Provide the [X, Y] coordinate of the cell's center where the given text is located.  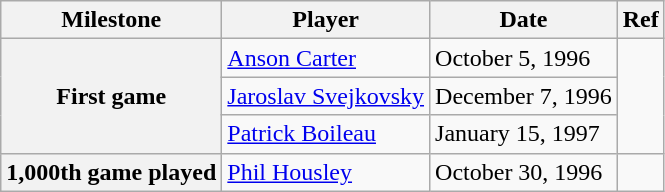
Milestone [112, 20]
January 15, 1997 [524, 134]
December 7, 1996 [524, 96]
Ref [640, 20]
Player [326, 20]
Jaroslav Svejkovsky [326, 96]
October 5, 1996 [524, 58]
October 30, 1996 [524, 172]
1,000th game played [112, 172]
Date [524, 20]
Anson Carter [326, 58]
Patrick Boileau [326, 134]
Phil Housley [326, 172]
First game [112, 96]
